Extract the (X, Y) coordinate from the center of the cell holding the provided text.  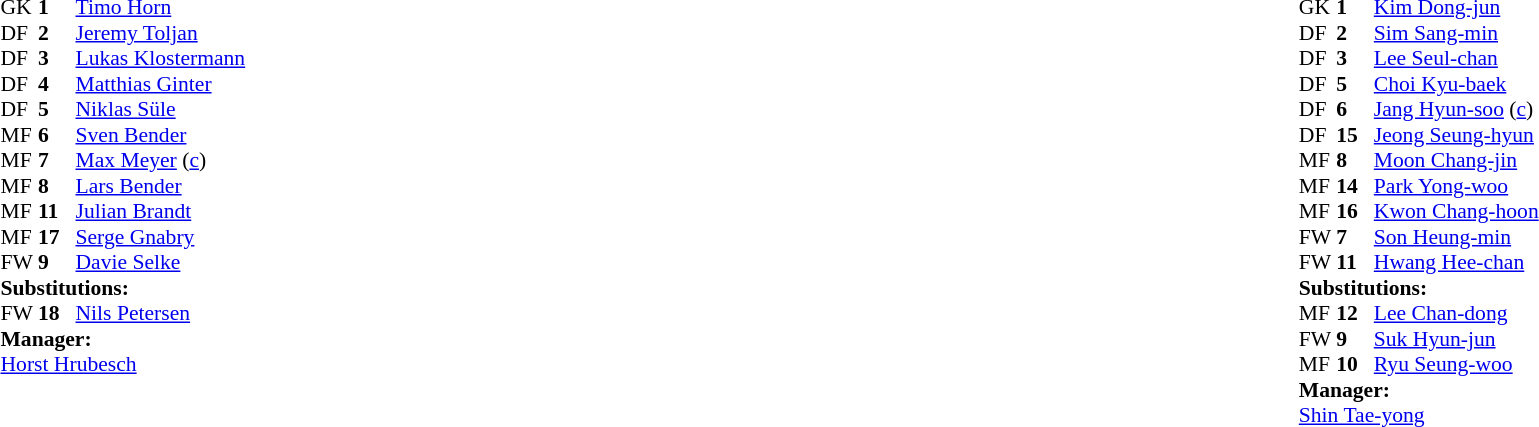
18 (57, 313)
Sven Bender (161, 135)
Lars Bender (161, 186)
Serge Gnabry (161, 237)
Lee Chan-dong (1456, 313)
Niklas Süle (161, 109)
17 (57, 237)
4 (57, 84)
Park Yong-woo (1456, 186)
Son Heung-min (1456, 237)
Choi Kyu-baek (1456, 84)
Davie Selke (161, 263)
Jeong Seung-hyun (1456, 135)
Max Meyer (c) (161, 161)
16 (1355, 211)
Moon Chang-jin (1456, 161)
Jeremy Toljan (161, 33)
Kwon Chang-hoon (1456, 211)
Ryu Seung-woo (1456, 365)
Nils Petersen (161, 313)
10 (1355, 365)
15 (1355, 135)
Jang Hyun-soo (c) (1456, 109)
Lukas Klostermann (161, 59)
Sim Sang-min (1456, 33)
Lee Seul-chan (1456, 59)
14 (1355, 186)
Horst Hrubesch (122, 365)
Julian Brandt (161, 211)
Hwang Hee-chan (1456, 263)
Suk Hyun-jun (1456, 339)
Matthias Ginter (161, 84)
12 (1355, 313)
